Determine the (x, y) coordinate at the center of the cell enclosing the given text.  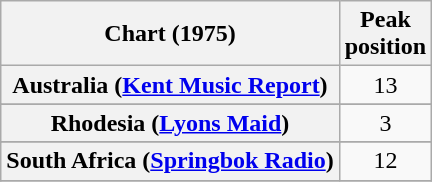
South Africa (Springbok Radio) (170, 161)
12 (385, 161)
Chart (1975) (170, 34)
Peakposition (385, 34)
3 (385, 123)
Australia (Kent Music Report) (170, 85)
Rhodesia (Lyons Maid) (170, 123)
13 (385, 85)
